Output the (X, Y) coordinate of the center of the cell containing the given text.  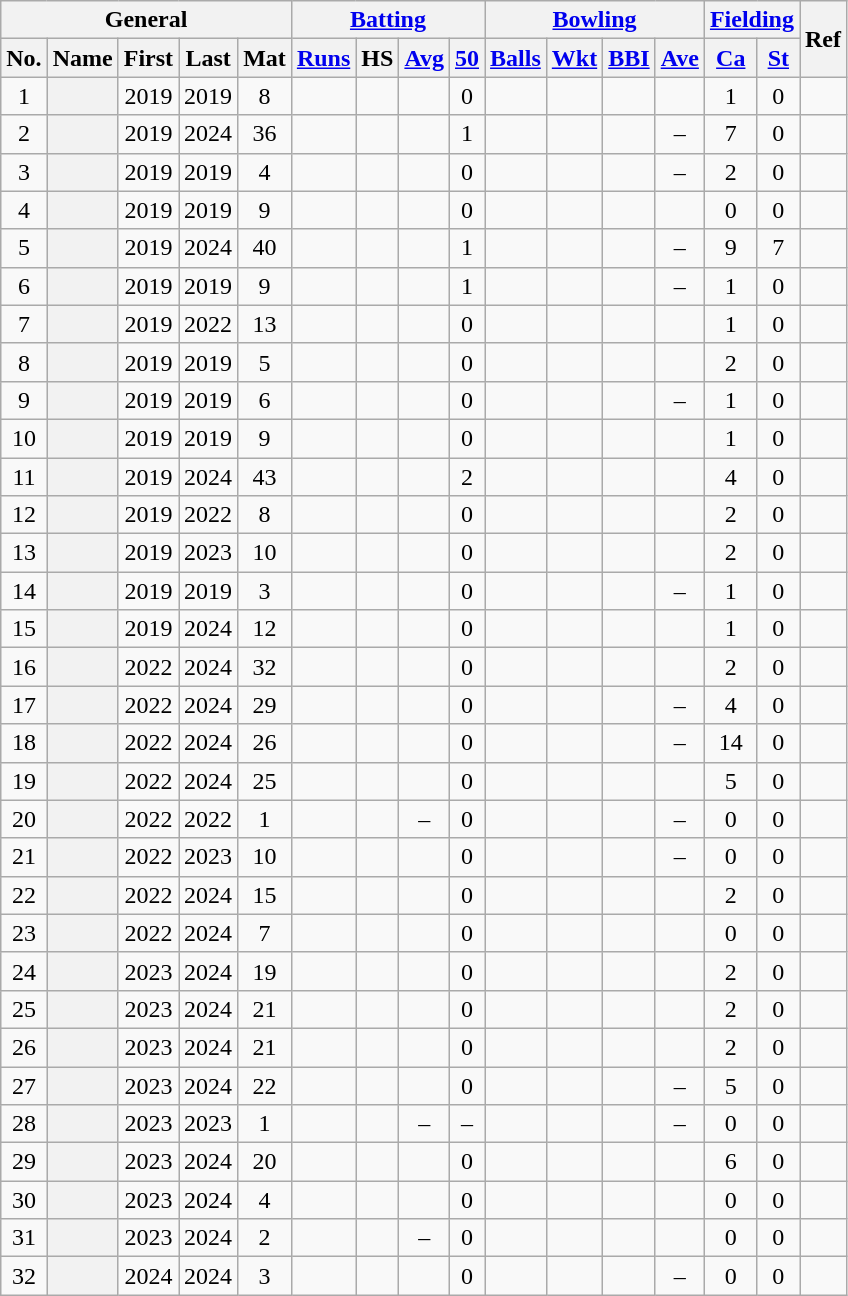
28 (24, 1124)
Avg (424, 58)
27 (24, 1085)
31 (24, 1238)
Batting (388, 20)
General (146, 20)
30 (24, 1200)
Runs (323, 58)
11 (24, 477)
40 (265, 248)
50 (466, 58)
Name (82, 58)
16 (24, 667)
24 (24, 971)
Fielding (752, 20)
Wkt (574, 58)
Mat (265, 58)
17 (24, 705)
18 (24, 743)
Last (208, 58)
First (148, 58)
Ave (680, 58)
St (778, 58)
No. (24, 58)
BBI (629, 58)
Ca (730, 58)
Ref (824, 39)
43 (265, 477)
Bowling (595, 20)
HS (378, 58)
Balls (516, 58)
36 (265, 134)
23 (24, 933)
